Scan for the cell matching the given text and deliver its [x, y] coordinate at center. 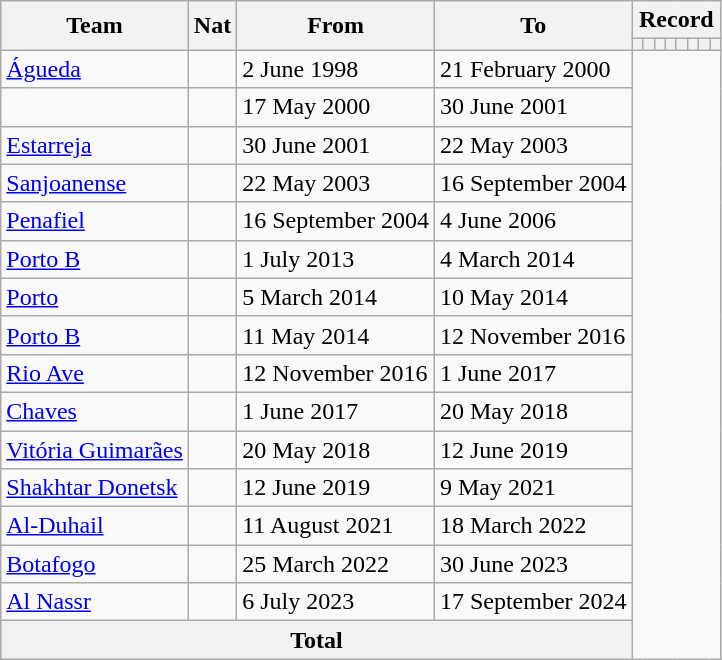
Rio Ave [95, 373]
Team [95, 26]
17 September 2024 [533, 602]
4 June 2006 [533, 221]
5 March 2014 [336, 297]
11 May 2014 [336, 335]
9 May 2021 [533, 488]
Shakhtar Donetsk [95, 488]
Total [316, 640]
18 March 2022 [533, 526]
11 August 2021 [336, 526]
21 February 2000 [533, 69]
Al Nassr [95, 602]
Penafiel [95, 221]
10 May 2014 [533, 297]
Nat [212, 26]
30 June 2023 [533, 564]
2 June 1998 [336, 69]
Águeda [95, 69]
Chaves [95, 411]
Record [676, 20]
1 July 2013 [336, 259]
6 July 2023 [336, 602]
25 March 2022 [336, 564]
Estarreja [95, 145]
Vitória Guimarães [95, 449]
Sanjoanense [95, 183]
Porto [95, 297]
4 March 2014 [533, 259]
Al-Duhail [95, 526]
Botafogo [95, 564]
17 May 2000 [336, 107]
From [336, 26]
To [533, 26]
